Pinpoint the cell where the given text exists, returning its (x, y) midpoint coordinate. 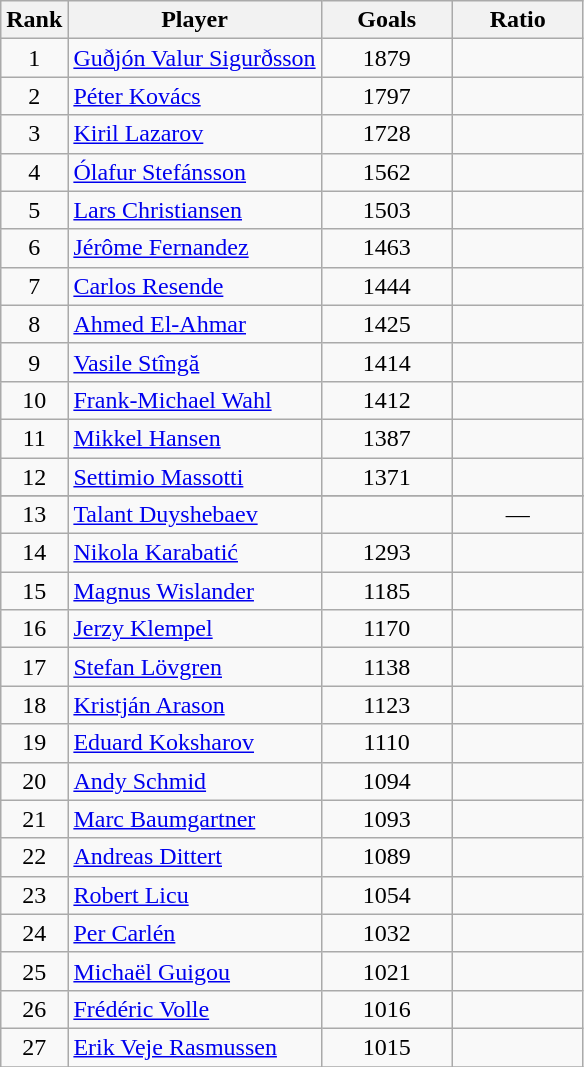
26 (34, 1009)
— (518, 515)
13 (34, 515)
5 (34, 210)
10 (34, 400)
1015 (386, 1047)
Andy Schmid (194, 781)
22 (34, 857)
Rank (34, 20)
Frédéric Volle (194, 1009)
Stefan Lövgren (194, 667)
1425 (386, 324)
8 (34, 324)
Kiril Lazarov (194, 134)
1094 (386, 781)
1414 (386, 362)
Guðjón Valur Sigurðsson (194, 58)
Mikkel Hansen (194, 438)
1170 (386, 629)
1185 (386, 591)
Ólafur Stefánsson (194, 172)
Andreas Dittert (194, 857)
Frank-Michael Wahl (194, 400)
7 (34, 286)
Player (194, 20)
1138 (386, 667)
Eduard Koksharov (194, 743)
3 (34, 134)
Michaël Guigou (194, 971)
23 (34, 895)
1503 (386, 210)
1032 (386, 933)
Erik Veje Rasmussen (194, 1047)
Kristján Arason (194, 705)
Goals (386, 20)
1021 (386, 971)
20 (34, 781)
14 (34, 553)
1093 (386, 819)
Magnus Wislander (194, 591)
4 (34, 172)
12 (34, 477)
Jerzy Klempel (194, 629)
1562 (386, 172)
25 (34, 971)
1089 (386, 857)
16 (34, 629)
1110 (386, 743)
1412 (386, 400)
18 (34, 705)
Nikola Karabatić (194, 553)
1463 (386, 248)
21 (34, 819)
17 (34, 667)
1371 (386, 477)
1123 (386, 705)
1016 (386, 1009)
Vasile Stîngă (194, 362)
1 (34, 58)
9 (34, 362)
15 (34, 591)
Carlos Resende (194, 286)
Settimio Massotti (194, 477)
1797 (386, 96)
Marc Baumgartner (194, 819)
11 (34, 438)
1444 (386, 286)
19 (34, 743)
1879 (386, 58)
Robert Licu (194, 895)
1293 (386, 553)
Lars Christiansen (194, 210)
Ahmed El-Ahmar (194, 324)
2 (34, 96)
1054 (386, 895)
Talant Duyshebaev (194, 515)
Péter Kovács (194, 96)
Ratio (518, 20)
1387 (386, 438)
Jérôme Fernandez (194, 248)
24 (34, 933)
6 (34, 248)
27 (34, 1047)
1728 (386, 134)
Per Carlén (194, 933)
